Determine the (X, Y) coordinate at the center of the cell enclosing the given text.  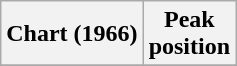
Chart (1966) (72, 34)
Peakposition (189, 34)
